Capture the cell that displays the provided text and extract its [x, y] central coordinate. 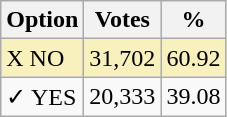
Votes [122, 20]
20,333 [122, 97]
Option [42, 20]
31,702 [122, 58]
✓ YES [42, 97]
X NO [42, 58]
39.08 [194, 97]
% [194, 20]
60.92 [194, 58]
